Find where the given text appears and provide that cell's center as [x, y] coordinate. 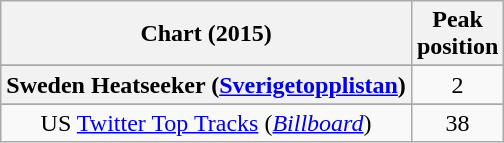
2 [457, 85]
US Twitter Top Tracks (Billboard) [206, 123]
Sweden Heatseeker (Sverigetopplistan) [206, 85]
Peakposition [457, 34]
38 [457, 123]
Chart (2015) [206, 34]
